Locate the cell with the specified text and output its (X, Y) center coordinate. 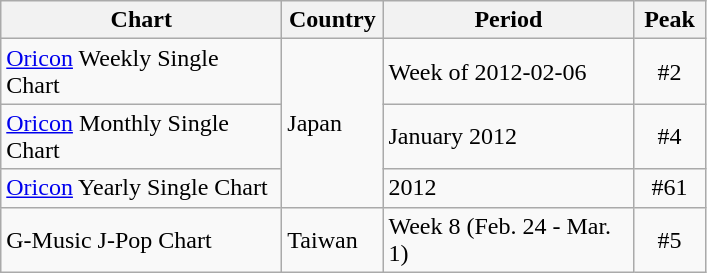
Week 8 (Feb. 24 - Mar. 1) (508, 240)
G-Music J-Pop Chart (142, 240)
January 2012 (508, 136)
Chart (142, 20)
Period (508, 20)
2012 (508, 188)
Country (332, 20)
Oricon Yearly Single Chart (142, 188)
#5 (670, 240)
Japan (332, 123)
Taiwan (332, 240)
Oricon Monthly Single Chart (142, 136)
Peak (670, 20)
#4 (670, 136)
Oricon Weekly Single Chart (142, 72)
#61 (670, 188)
Week of 2012-02-06 (508, 72)
#2 (670, 72)
